Return the (x, y) coordinate for the center point of the cell that contains the specified text.  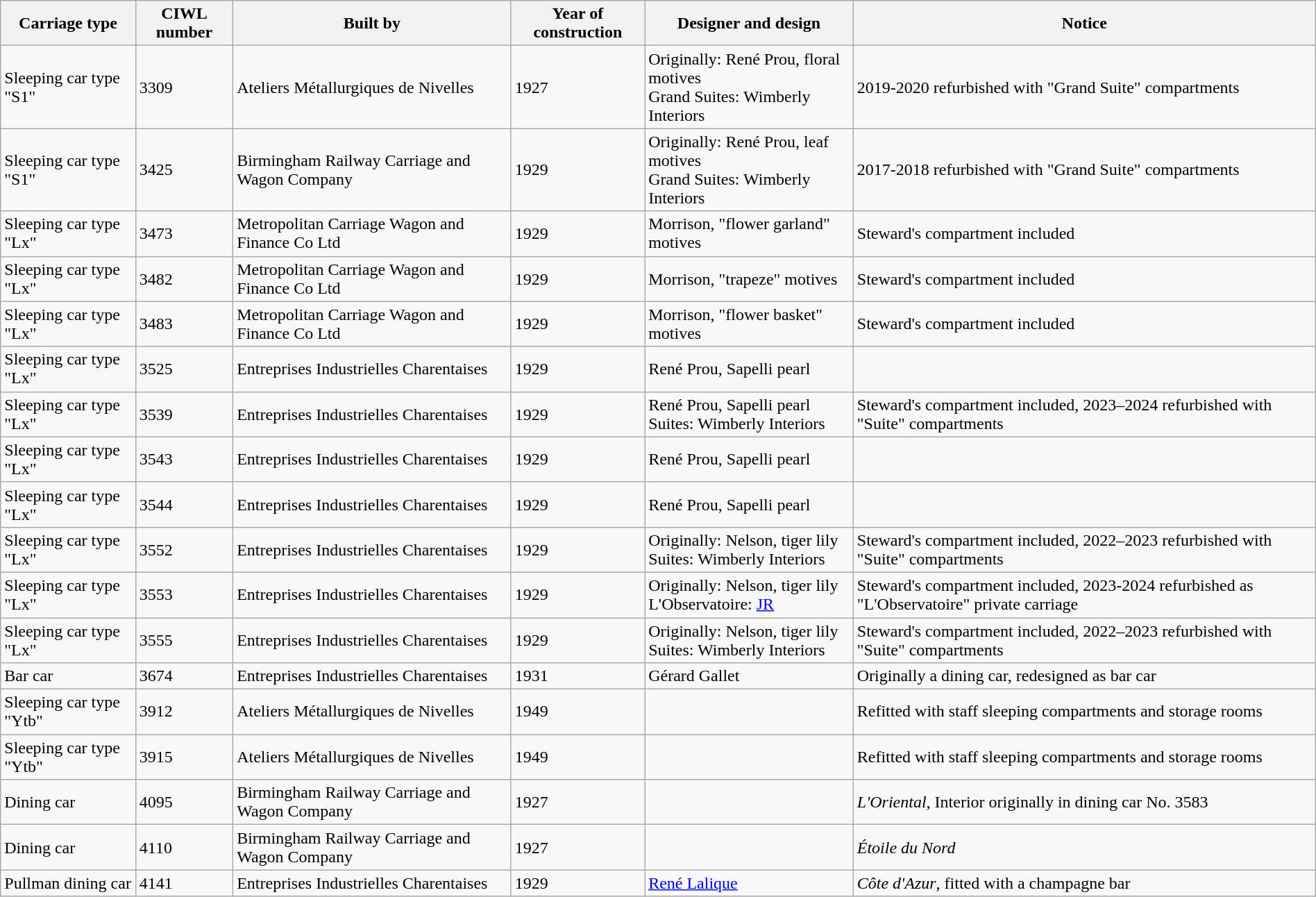
4141 (184, 883)
2019-2020 refurbished with "Grand Suite" compartments (1084, 87)
3553 (184, 594)
Gérard Gallet (750, 676)
1931 (577, 676)
Carriage type (68, 24)
3915 (184, 757)
Morrison, "flower garland" motives (750, 233)
Pullman dining car (68, 883)
Steward's compartment included, 2023-2024 refurbished as "L'Observatoire" private carriage (1084, 594)
L'Oriental, Interior originally in dining car No. 3583 (1084, 803)
4095 (184, 803)
3552 (184, 550)
Morrison, "trapeze" motives (750, 279)
Côte d'Azur, fitted with a champagne bar (1084, 883)
Notice (1084, 24)
3543 (184, 460)
3483 (184, 324)
4110 (184, 847)
2017-2018 refurbished with "Grand Suite" compartments (1084, 169)
3912 (184, 712)
3425 (184, 169)
3525 (184, 369)
Designer and design (750, 24)
3473 (184, 233)
3482 (184, 279)
Bar car (68, 676)
3674 (184, 676)
Year of construction (577, 24)
Originally a dining car, redesigned as bar car (1084, 676)
CIWL number (184, 24)
3544 (184, 504)
Originally: René Prou, leaf motivesGrand Suites: Wimberly Interiors (750, 169)
Morrison, "flower basket" motives (750, 324)
Originally: Nelson, tiger lilyL'Observatoire: JR (750, 594)
René Prou, Sapelli pearlSuites: Wimberly Interiors (750, 414)
Steward's compartment included, 2023–2024 refurbished with "Suite" compartments (1084, 414)
3309 (184, 87)
3555 (184, 640)
3539 (184, 414)
Originally: René Prou, floral motivesGrand Suites: Wimberly Interiors (750, 87)
Built by (372, 24)
Étoile du Nord (1084, 847)
René Lalique (750, 883)
